Extract the [X, Y] coordinate from the center of the cell holding the provided text.  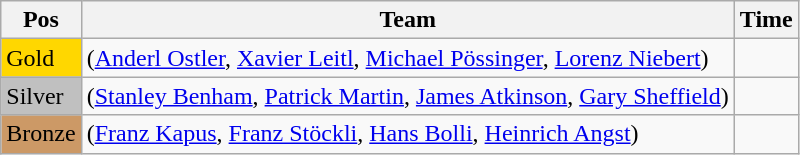
(Franz Kapus, Franz Stöckli, Hans Bolli, Heinrich Angst) [408, 134]
Team [408, 20]
Gold [41, 58]
Time [766, 20]
Bronze [41, 134]
(Anderl Ostler, Xavier Leitl, Michael Pössinger, Lorenz Niebert) [408, 58]
(Stanley Benham, Patrick Martin, James Atkinson, Gary Sheffield) [408, 96]
Pos [41, 20]
Silver [41, 96]
